Return (X, Y) of the center of cell containing provided text 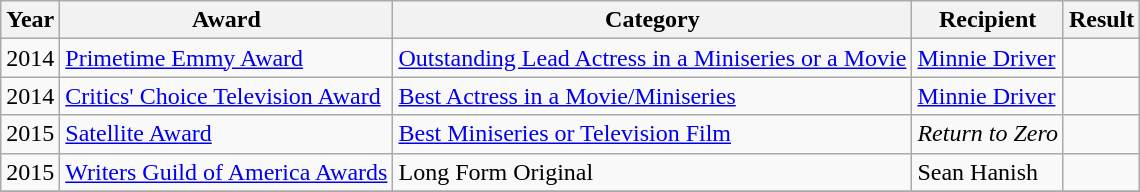
Category (652, 20)
Sean Hanish (988, 172)
Satellite Award (226, 134)
Return to Zero (988, 134)
Long Form Original (652, 172)
Result (1101, 20)
Award (226, 20)
Writers Guild of America Awards (226, 172)
Year (30, 20)
Best Miniseries or Television Film (652, 134)
Best Actress in a Movie/Miniseries (652, 96)
Critics' Choice Television Award (226, 96)
Recipient (988, 20)
Outstanding Lead Actress in a Miniseries or a Movie (652, 58)
Primetime Emmy Award (226, 58)
